Identify which cell holds the provided text, then report its (X, Y) central coordinate. 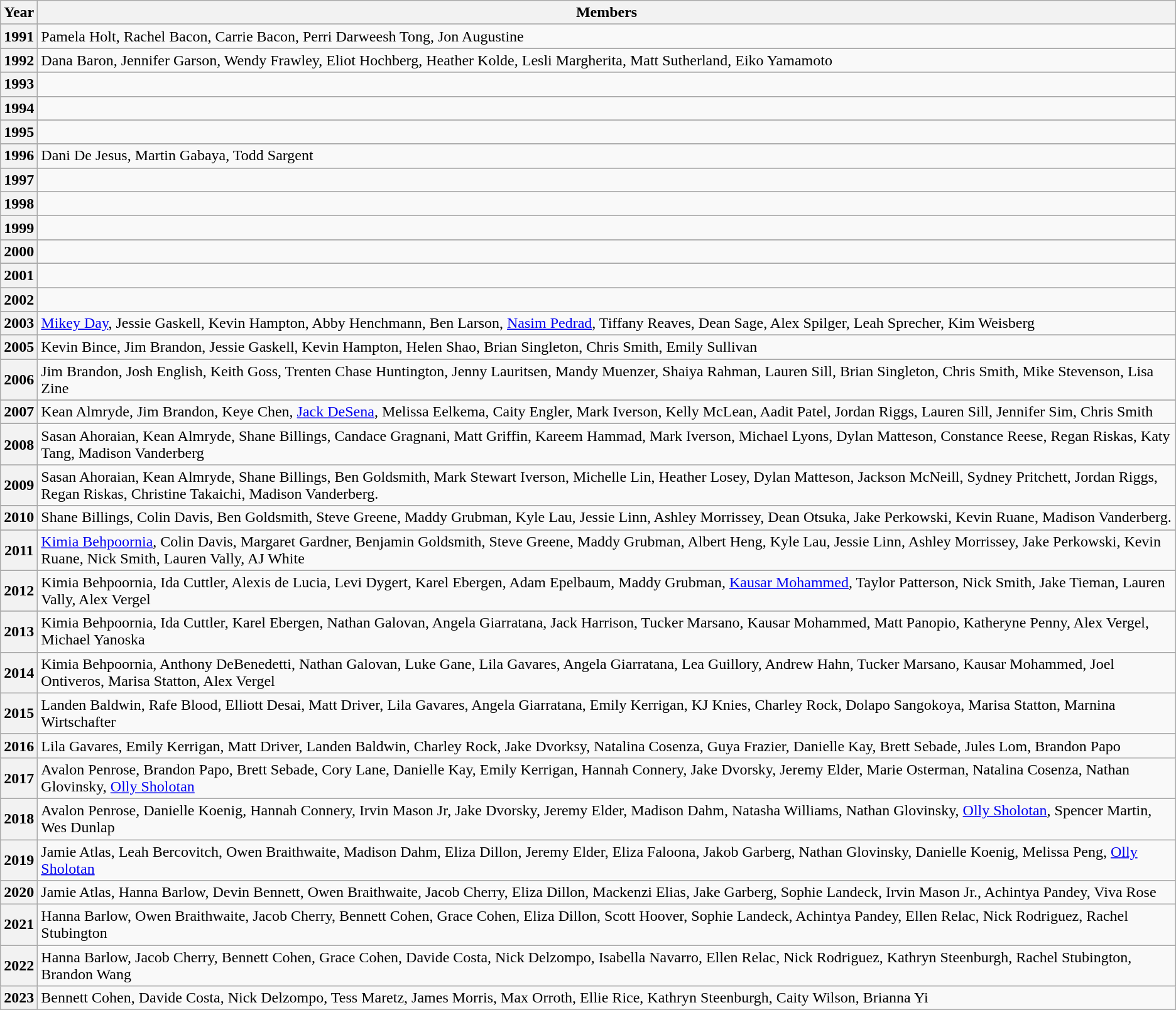
2022 (19, 966)
1999 (19, 227)
2008 (19, 445)
2001 (19, 275)
2019 (19, 859)
2020 (19, 893)
1992 (19, 60)
1994 (19, 108)
2007 (19, 412)
2015 (19, 714)
1997 (19, 180)
1998 (19, 204)
1993 (19, 84)
Dana Baron, Jennifer Garson, Wendy Frawley, Eliot Hochberg, Heather Kolde, Lesli Margherita, Matt Sutherland, Eiko Yamamoto (607, 60)
2014 (19, 672)
2021 (19, 925)
2010 (19, 518)
2005 (19, 347)
Bennett Cohen, Davide Costa, Nick Delzompo, Tess Maretz, James Morris, Max Orroth, Ellie Rice, Kathryn Steenburgh, Caity Wilson, Brianna Yi (607, 998)
2011 (19, 550)
1996 (19, 156)
2012 (19, 590)
2013 (19, 632)
Kevin Bince, Jim Brandon, Jessie Gaskell, Kevin Hampton, Helen Shao, Brian Singleton, Chris Smith, Emily Sullivan (607, 347)
Dani De Jesus, Martin Gabaya, Todd Sargent (607, 156)
2016 (19, 746)
2023 (19, 998)
Members (607, 13)
2017 (19, 778)
2009 (19, 485)
1995 (19, 132)
1991 (19, 36)
2003 (19, 323)
2002 (19, 300)
Pamela Holt, Rachel Bacon, Carrie Bacon, Perri Darweesh Tong, Jon Augustine (607, 36)
2018 (19, 819)
Year (19, 13)
2006 (19, 379)
2000 (19, 251)
